Search for the cell housing the specified text and yield its [X, Y] center coordinate. 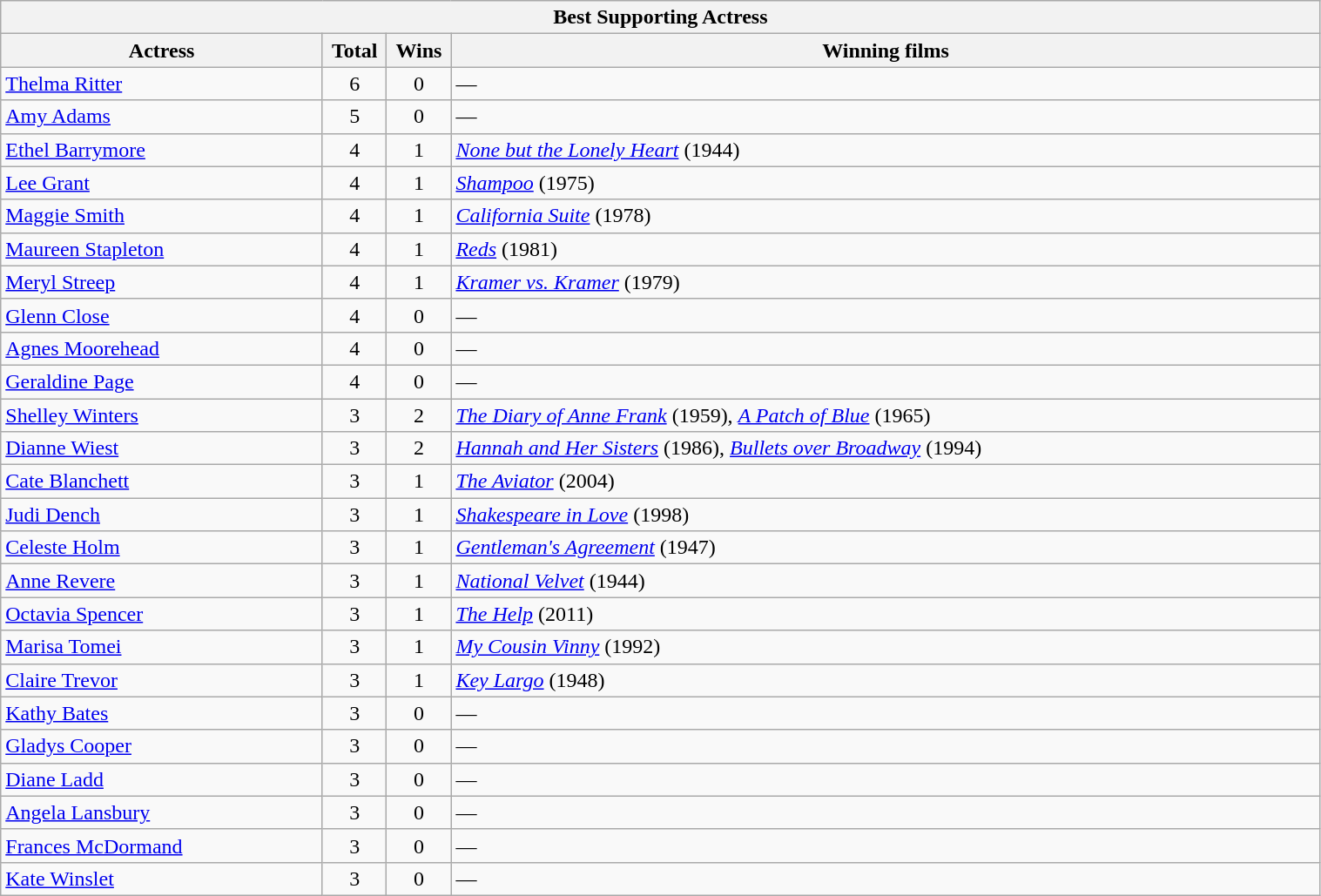
Kathy Bates [162, 713]
Meryl Streep [162, 282]
None but the Lonely Heart (1944) [886, 150]
Glenn Close [162, 315]
Judi Dench [162, 515]
Gentleman's Agreement (1947) [886, 548]
Maggie Smith [162, 216]
Claire Trevor [162, 680]
Amy Adams [162, 117]
6 [354, 84]
Shakespeare in Love (1998) [886, 515]
Anne Revere [162, 581]
Key Largo (1948) [886, 680]
Celeste Holm [162, 548]
Geraldine Page [162, 381]
Total [354, 51]
The Help (2011) [886, 614]
Ethel Barrymore [162, 150]
Marisa Tomei [162, 647]
Agnes Moorehead [162, 348]
Kramer vs. Kramer (1979) [886, 282]
Maureen Stapleton [162, 249]
Lee Grant [162, 183]
Hannah and Her Sisters (1986), Bullets over Broadway (1994) [886, 448]
Diane Ladd [162, 779]
5 [354, 117]
Shelley Winters [162, 415]
My Cousin Vinny (1992) [886, 647]
California Suite (1978) [886, 216]
National Velvet (1944) [886, 581]
Gladys Cooper [162, 746]
Cate Blanchett [162, 482]
Frances McDormand [162, 845]
Shampoo (1975) [886, 183]
Winning films [886, 51]
Reds (1981) [886, 249]
Actress [162, 51]
The Diary of Anne Frank (1959), A Patch of Blue (1965) [886, 415]
Kate Winslet [162, 879]
Angela Lansbury [162, 812]
Wins [419, 51]
The Aviator (2004) [886, 482]
Dianne Wiest [162, 448]
Octavia Spencer [162, 614]
Thelma Ritter [162, 84]
Best Supporting Actress [660, 17]
